Return (x, y) of the center of cell containing provided text 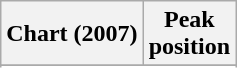
Chart (2007) (72, 34)
Peakposition (189, 34)
